Locate the cell with the specified text and output its (X, Y) center coordinate. 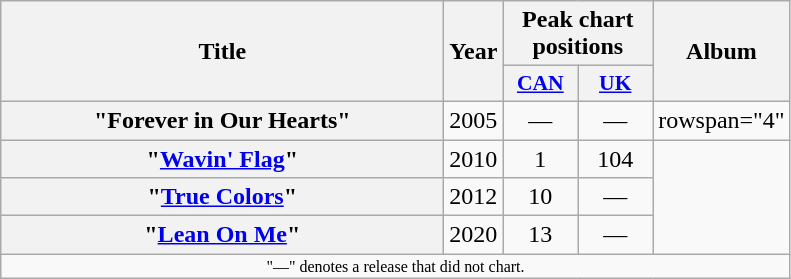
UK (616, 84)
2020 (474, 235)
Year (474, 52)
"Wavin' Flag" (222, 159)
CAN (540, 84)
"—" denotes a release that did not chart. (396, 266)
2010 (474, 159)
"True Colors" (222, 197)
rowspan="4" (722, 120)
"Lean On Me" (222, 235)
104 (616, 159)
13 (540, 235)
1 (540, 159)
2005 (474, 120)
Title (222, 52)
10 (540, 197)
Album (722, 52)
Peak chart positions (578, 34)
"Forever in Our Hearts" (222, 120)
2012 (474, 197)
